Find where the given text appears and provide that cell's center as (X, Y) coordinate. 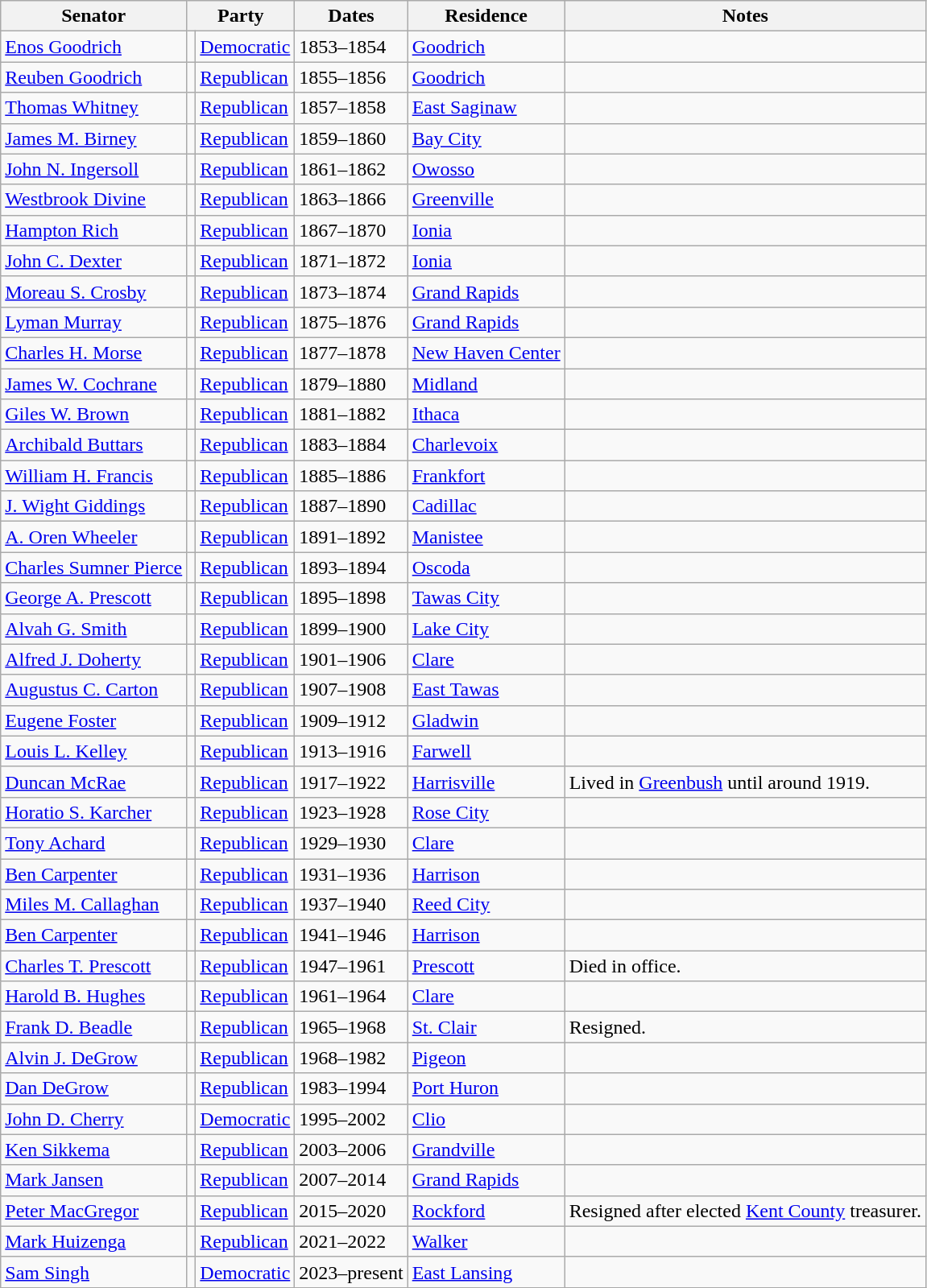
James W. Cochrane (93, 384)
2021–2022 (351, 1241)
Lived in Greenbush until around 1919. (745, 782)
Hampton Rich (93, 230)
Rockford (486, 1211)
Party (241, 16)
Resigned. (745, 1027)
Farwell (486, 751)
Rose City (486, 812)
William H. Francis (93, 476)
Mark Huizenga (93, 1241)
1855–1856 (351, 77)
Louis L. Kelley (93, 751)
Ithaca (486, 415)
Charles H. Morse (93, 353)
2003–2006 (351, 1150)
Ken Sikkema (93, 1150)
1929–1930 (351, 843)
1899–1900 (351, 629)
1879–1880 (351, 384)
Tony Achard (93, 843)
Mark Jansen (93, 1180)
Sam Singh (93, 1272)
Frankfort (486, 476)
Bay City (486, 138)
1961–1964 (351, 997)
Augustus C. Carton (93, 690)
Notes (745, 16)
Charles T. Prescott (93, 966)
Charles Sumner Pierce (93, 568)
Reed City (486, 905)
1875–1876 (351, 322)
Died in office. (745, 966)
Senator (93, 16)
Lake City (486, 629)
A. Oren Wheeler (93, 537)
Harold B. Hughes (93, 997)
Moreau S. Crosby (93, 291)
2007–2014 (351, 1180)
1995–2002 (351, 1119)
1923–1928 (351, 812)
Eugene Foster (93, 720)
Charlevoix (486, 445)
1937–1940 (351, 905)
East Tawas (486, 690)
Resigned after elected Kent County treasurer. (745, 1211)
Alvin J. DeGrow (93, 1058)
Gladwin (486, 720)
1885–1886 (351, 476)
1909–1912 (351, 720)
Midland (486, 384)
1907–1908 (351, 690)
Horatio S. Karcher (93, 812)
Prescott (486, 966)
Archibald Buttars (93, 445)
1931–1936 (351, 873)
Harrisville (486, 782)
New Haven Center (486, 353)
Greenville (486, 200)
Port Huron (486, 1088)
1881–1882 (351, 415)
1901–1906 (351, 659)
Alfred J. Doherty (93, 659)
Frank D. Beadle (93, 1027)
1877–1878 (351, 353)
1859–1860 (351, 138)
Miles M. Callaghan (93, 905)
1853–1854 (351, 47)
George A. Prescott (93, 598)
Duncan McRae (93, 782)
Peter MacGregor (93, 1211)
Walker (486, 1241)
1883–1884 (351, 445)
1965–1968 (351, 1027)
1887–1890 (351, 506)
1968–1982 (351, 1058)
Lyman Murray (93, 322)
Residence (486, 16)
1913–1916 (351, 751)
1863–1866 (351, 200)
Enos Goodrich (93, 47)
1983–1994 (351, 1088)
Alvah G. Smith (93, 629)
2015–2020 (351, 1211)
1947–1961 (351, 966)
Giles W. Brown (93, 415)
Dan DeGrow (93, 1088)
Owosso (486, 169)
2023–present (351, 1272)
James M. Birney (93, 138)
1891–1892 (351, 537)
Tawas City (486, 598)
1861–1862 (351, 169)
Cadillac (486, 506)
East Saginaw (486, 108)
Dates (351, 16)
Clio (486, 1119)
Oscoda (486, 568)
John N. Ingersoll (93, 169)
1871–1872 (351, 261)
Thomas Whitney (93, 108)
John C. Dexter (93, 261)
1873–1874 (351, 291)
1895–1898 (351, 598)
East Lansing (486, 1272)
1857–1858 (351, 108)
Grandville (486, 1150)
Westbrook Divine (93, 200)
1893–1894 (351, 568)
1917–1922 (351, 782)
John D. Cherry (93, 1119)
J. Wight Giddings (93, 506)
Manistee (486, 537)
Reuben Goodrich (93, 77)
1941–1946 (351, 935)
Pigeon (486, 1058)
1867–1870 (351, 230)
St. Clair (486, 1027)
